Identify which cell holds the provided text, then report its [x, y] central coordinate. 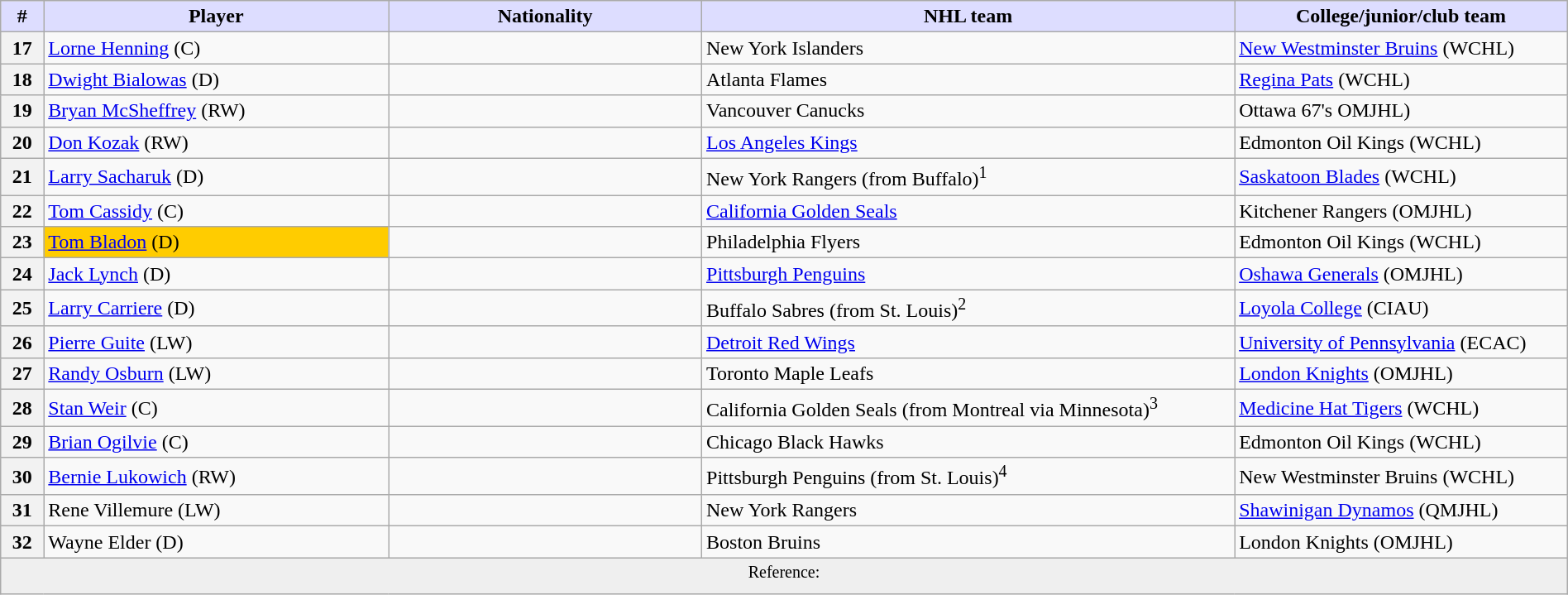
Rene Villemure (LW) [217, 511]
Reference: [784, 576]
# [22, 17]
Shawinigan Dynamos (QMJHL) [1401, 511]
College/junior/club team [1401, 17]
Kitchener Rangers (OMJHL) [1401, 211]
24 [22, 274]
Jack Lynch (D) [217, 274]
NHL team [968, 17]
Toronto Maple Leafs [968, 373]
Player [217, 17]
17 [22, 48]
30 [22, 477]
Pierre Guite (LW) [217, 342]
Pittsburgh Penguins (from St. Louis)4 [968, 477]
Medicine Hat Tigers (WCHL) [1401, 407]
18 [22, 79]
19 [22, 111]
New York Rangers [968, 511]
California Golden Seals [968, 211]
Ottawa 67's OMJHL) [1401, 111]
Nationality [546, 17]
Atlanta Flames [968, 79]
28 [22, 407]
21 [22, 177]
Don Kozak (RW) [217, 142]
Regina Pats (WCHL) [1401, 79]
Dwight Bialowas (D) [217, 79]
22 [22, 211]
26 [22, 342]
27 [22, 373]
Bryan McSheffrey (RW) [217, 111]
Buffalo Sabres (from St. Louis)2 [968, 308]
23 [22, 242]
Larry Sacharuk (D) [217, 177]
New York Rangers (from Buffalo)1 [968, 177]
Los Angeles Kings [968, 142]
Chicago Black Hawks [968, 442]
Detroit Red Wings [968, 342]
31 [22, 511]
Bernie Lukowich (RW) [217, 477]
20 [22, 142]
Philadelphia Flyers [968, 242]
Larry Carriere (D) [217, 308]
Boston Bruins [968, 542]
Tom Bladon (D) [217, 242]
Brian Ogilvie (C) [217, 442]
25 [22, 308]
University of Pennsylvania (ECAC) [1401, 342]
New York Islanders [968, 48]
Pittsburgh Penguins [968, 274]
Tom Cassidy (C) [217, 211]
Lorne Henning (C) [217, 48]
Stan Weir (C) [217, 407]
Oshawa Generals (OMJHL) [1401, 274]
Loyola College (CIAU) [1401, 308]
Wayne Elder (D) [217, 542]
California Golden Seals (from Montreal via Minnesota)3 [968, 407]
32 [22, 542]
Randy Osburn (LW) [217, 373]
Saskatoon Blades (WCHL) [1401, 177]
29 [22, 442]
Vancouver Canucks [968, 111]
